Find where the given text appears and provide that cell's center as [X, Y] coordinate. 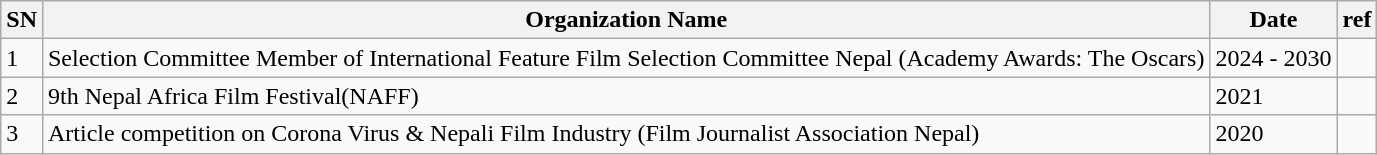
Date [1274, 20]
3 [22, 134]
1 [22, 58]
2024 - 2030 [1274, 58]
9th Nepal Africa Film Festival(NAFF) [626, 96]
Organization Name [626, 20]
2021 [1274, 96]
2 [22, 96]
SN [22, 20]
2020 [1274, 134]
Article competition on Corona Virus & Nepali Film Industry (Film Journalist Association Nepal) [626, 134]
ref [1357, 20]
Selection Committee Member of International Feature Film Selection Committee Nepal (Academy Awards: The Oscars) [626, 58]
